Pinpoint the cell where the given text exists, returning its [x, y] midpoint coordinate. 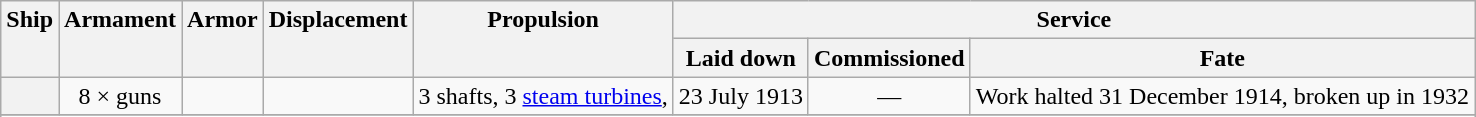
Fate [1222, 58]
23 July 1913 [740, 96]
Armament [120, 39]
Commissioned [889, 58]
Propulsion [543, 39]
3 shafts, 3 steam turbines, [543, 96]
Work halted 31 December 1914, broken up in 1932 [1222, 96]
Displacement [338, 39]
Service [1074, 20]
8 × guns [120, 96]
Ship [30, 39]
— [889, 96]
Armor [223, 39]
Laid down [740, 58]
